Detect which cell encompasses the target text, then output its (x, y) center coordinate. 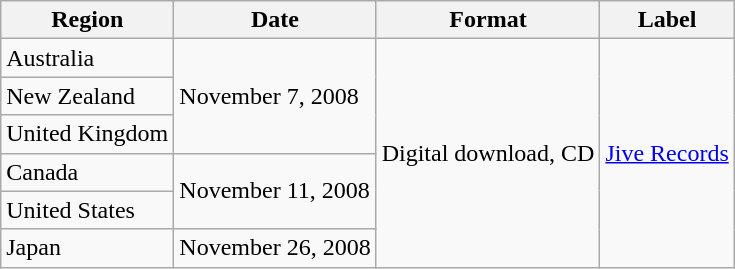
Format (488, 20)
New Zealand (88, 96)
Canada (88, 172)
United Kingdom (88, 134)
November 26, 2008 (275, 248)
Label (667, 20)
United States (88, 210)
Japan (88, 248)
November 11, 2008 (275, 191)
Region (88, 20)
Australia (88, 58)
November 7, 2008 (275, 96)
Digital download, CD (488, 153)
Jive Records (667, 153)
Date (275, 20)
